Return [x, y] of the center of cell containing provided text 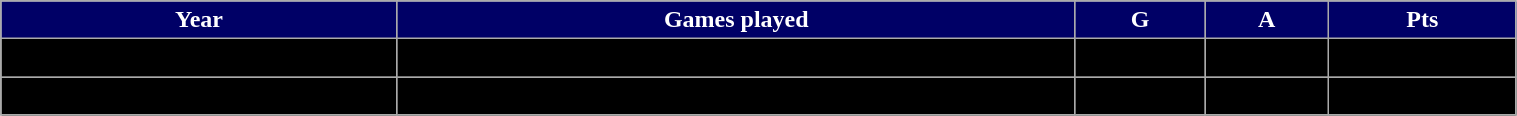
Year [199, 20]
30 [736, 58]
G [1140, 20]
4 [1423, 96]
2007-08 [199, 96]
2006-07 [199, 58]
7 [1140, 58]
Pts [1423, 20]
6 [1267, 58]
8 [736, 96]
Games played [736, 20]
3 [1267, 96]
13 [1423, 58]
1 [1140, 96]
A [1267, 20]
